Return the (X, Y) coordinate for the center point of the cell that contains the specified text.  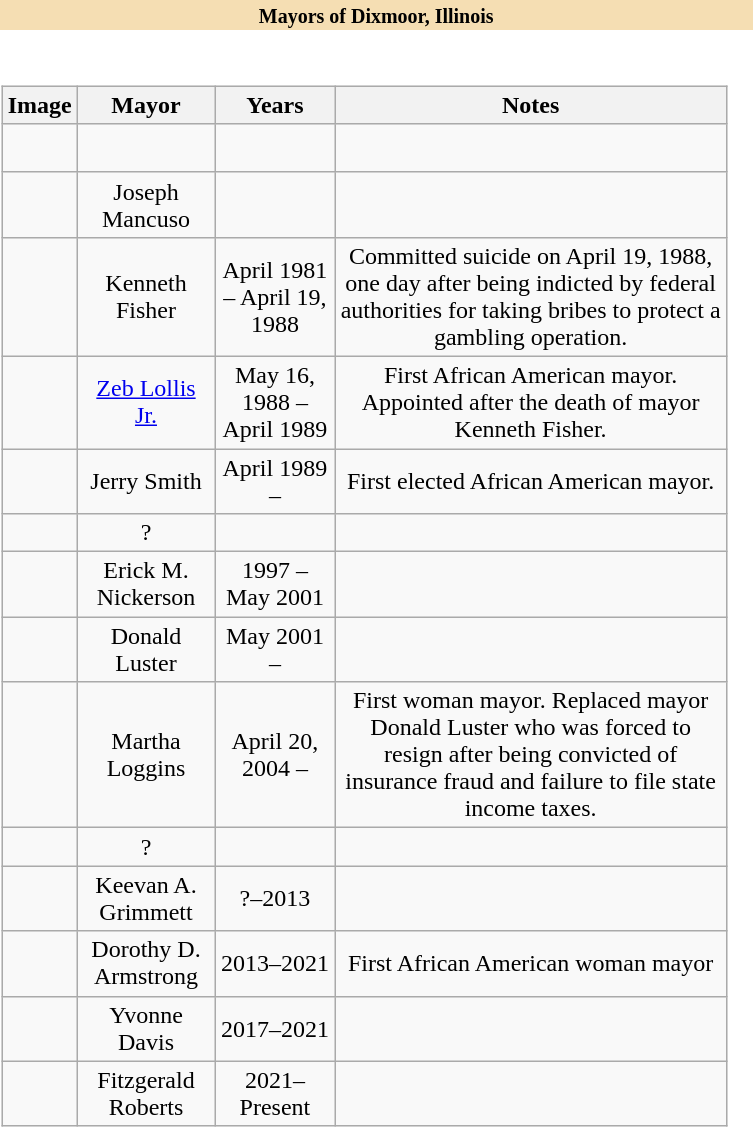
Committed suicide on April 19, 1988, one day after being indicted by federal authorities for taking bribes to protect a gambling operation. (530, 296)
Image (40, 105)
Zeb Lollis Jr. (146, 402)
Years (275, 105)
Martha Loggins (146, 755)
2013–2021 (275, 964)
First African American woman mayor (530, 964)
Joseph Mancuso (146, 204)
Kenneth Fisher (146, 296)
April 20, 2004 – (275, 755)
May 16, 1988 – April 1989 (275, 402)
Jerry Smith (146, 480)
April 1989 – (275, 480)
First elected African American mayor. (530, 480)
Mayors of Dixmoor, Illinois (376, 15)
Notes (530, 105)
2021–Present (275, 1094)
Mayor (146, 105)
1997 – May 2001 (275, 584)
Fitzgerald Roberts (146, 1094)
Erick M. Nickerson (146, 584)
April 1981 – April 19, 1988 (275, 296)
2017–2021 (275, 1028)
Donald Luster (146, 650)
Dorothy D. Armstrong (146, 964)
May 2001 – (275, 650)
First African American mayor. Appointed after the death of mayor Kenneth Fisher. (530, 402)
?–2013 (275, 898)
Keevan A. Grimmett (146, 898)
Yvonne Davis (146, 1028)
